Identify which cell holds the provided text, then report its (x, y) central coordinate. 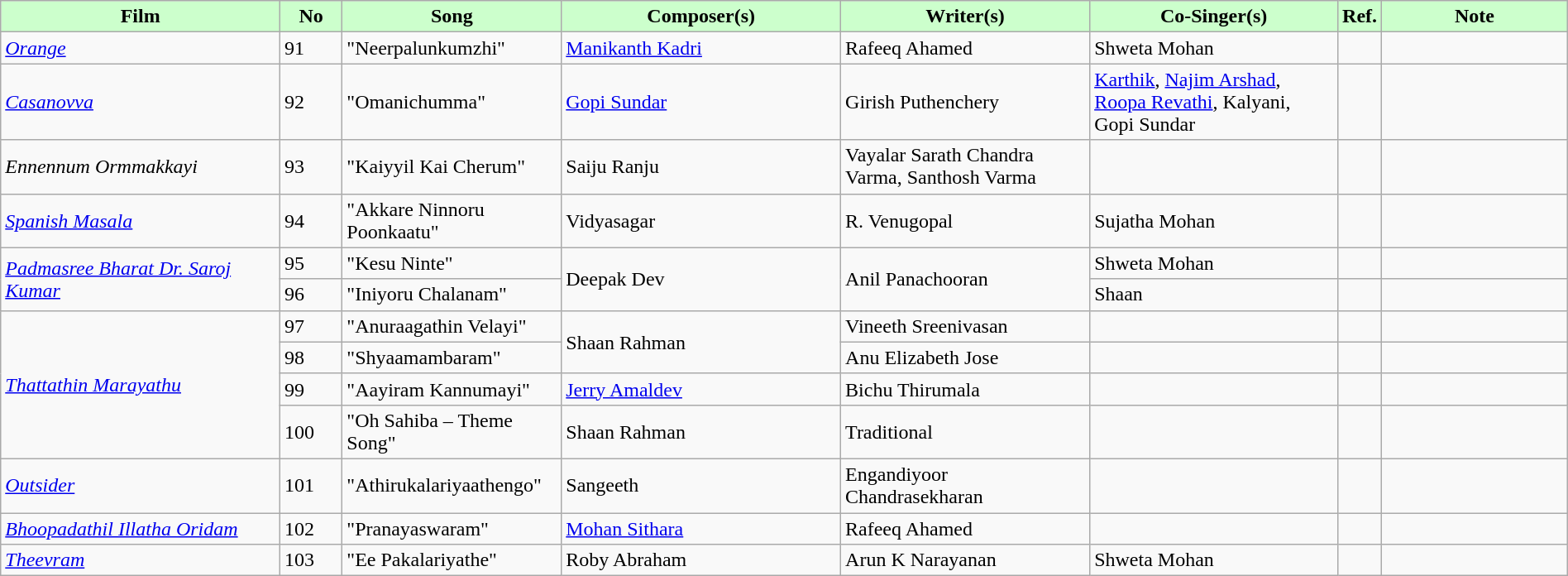
Engandiyoor Chandrasekharan (966, 485)
Bichu Thirumala (966, 389)
Mohan Sithara (701, 529)
Orange (141, 48)
93 (311, 167)
"Anuraagathin Velayi" (452, 326)
Ref. (1360, 17)
"Omanichumma" (452, 102)
102 (311, 529)
"Kesu Ninte" (452, 263)
Girish Puthenchery (966, 102)
Spanish Masala (141, 220)
Song (452, 17)
Arun K Narayanan (966, 560)
Theevram (141, 560)
"Ee Pakalariyathe" (452, 560)
Gopi Sundar (701, 102)
Roby Abraham (701, 560)
"Oh Sahiba – Theme Song" (452, 432)
Sujatha Mohan (1214, 220)
"Akkare Ninnoru Poonkaatu" (452, 220)
92 (311, 102)
Outsider (141, 485)
98 (311, 358)
Film (141, 17)
Deepak Dev (701, 279)
103 (311, 560)
100 (311, 432)
"Kaiyyil Kai Cherum" (452, 167)
R. Venugopal (966, 220)
94 (311, 220)
Karthik, Najim Arshad, Roopa Revathi, Kalyani, Gopi Sundar (1214, 102)
Composer(s) (701, 17)
95 (311, 263)
Bhoopadathil Illatha Oridam (141, 529)
Casanovva (141, 102)
"Pranayaswaram" (452, 529)
Vineeth Sreenivasan (966, 326)
Note (1475, 17)
"Neerpalunkumzhi" (452, 48)
91 (311, 48)
Vayalar Sarath Chandra Varma, Santhosh Varma (966, 167)
"Aayiram Kannumayi" (452, 389)
Thattathin Marayathu (141, 384)
Vidyasagar (701, 220)
Anu Elizabeth Jose (966, 358)
Jerry Amaldev (701, 389)
"Athirukalariyaathengo" (452, 485)
99 (311, 389)
Saiju Ranju (701, 167)
96 (311, 295)
101 (311, 485)
Co-Singer(s) (1214, 17)
"Shyaamambaram" (452, 358)
Manikanth Kadri (701, 48)
Traditional (966, 432)
Ennennum Ormmakkayi (141, 167)
"Iniyoru Chalanam" (452, 295)
Anil Panachooran (966, 279)
Padmasree Bharat Dr. Saroj Kumar (141, 279)
Shaan (1214, 295)
No (311, 17)
Writer(s) (966, 17)
97 (311, 326)
Sangeeth (701, 485)
